For the text-containing cell, return its midpoint in [X, Y] coordinate format. 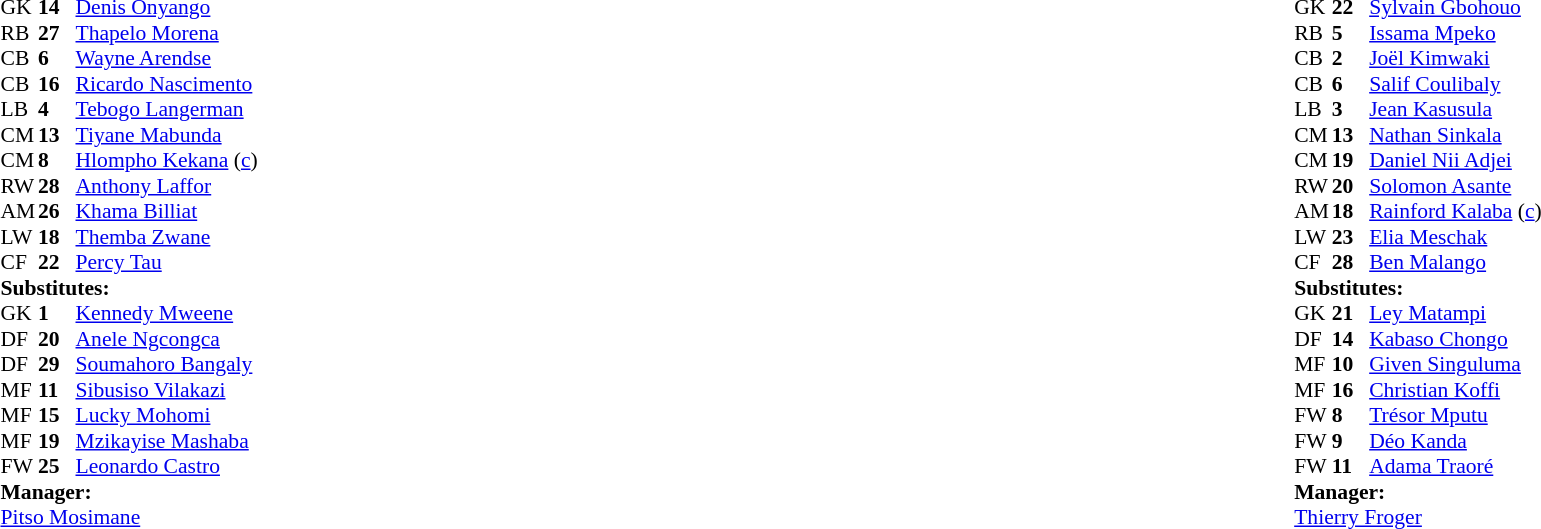
1 [57, 313]
2 [1351, 59]
Sibusiso Vilakazi [167, 390]
15 [57, 415]
Wayne Arendse [167, 59]
4 [57, 109]
Leonardo Castro [167, 467]
Themba Zwane [167, 237]
Ricardo Nascimento [167, 84]
Soumahoro Bangaly [167, 365]
10 [1351, 365]
Tiyane Mabunda [167, 135]
5 [1351, 33]
14 [1351, 339]
Substitutes: [128, 288]
9 [1351, 441]
21 [1351, 313]
Kennedy Mweene [167, 313]
Anele Ngcongca [167, 339]
Hlompho Kekana (c) [167, 161]
Manager: [128, 492]
Percy Tau [167, 263]
29 [57, 365]
Tebogo Langerman [167, 109]
3 [1351, 109]
Thapelo Morena [167, 33]
22 [57, 263]
Mzikayise Mashaba [167, 441]
Lucky Mohomi [167, 415]
25 [57, 467]
26 [57, 211]
Anthony Laffor [167, 186]
Khama Billiat [167, 211]
27 [57, 33]
23 [1351, 237]
